Capture the cell that displays the provided text and extract its (X, Y) central coordinate. 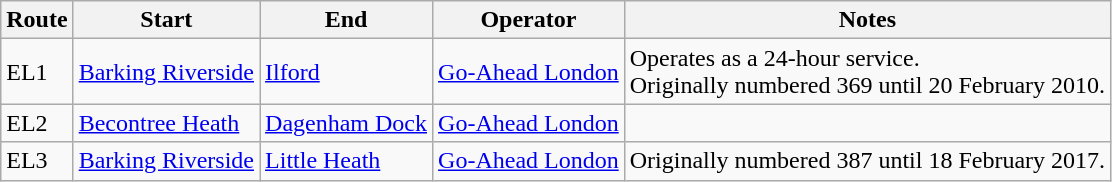
Operator (529, 20)
Ilford (346, 72)
Dagenham Dock (346, 123)
Little Heath (346, 161)
EL1 (37, 72)
End (346, 20)
EL2 (37, 123)
Originally numbered 387 until 18 February 2017. (867, 161)
EL3 (37, 161)
Notes (867, 20)
Start (166, 20)
Route (37, 20)
Becontree Heath (166, 123)
Operates as a 24-hour service.Originally numbered 369 until 20 February 2010. (867, 72)
